Capture the cell that displays the provided text and extract its [x, y] central coordinate. 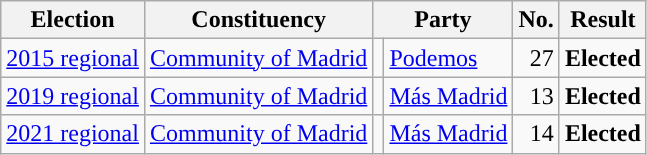
14 [536, 134]
2021 regional [73, 134]
27 [536, 58]
13 [536, 96]
Constituency [258, 20]
2015 regional [73, 58]
Podemos [448, 58]
Election [73, 20]
Result [602, 20]
2019 regional [73, 96]
Party [443, 20]
No. [536, 20]
